Identify which cell holds the provided text, then report its [x, y] central coordinate. 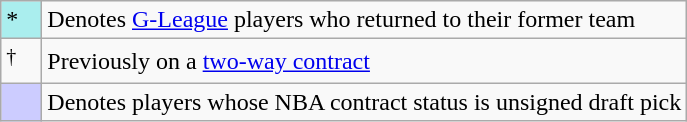
Previously on a two-way contract [364, 62]
Denotes G-League players who returned to their former team [364, 20]
Denotes players whose NBA contract status is unsigned draft pick [364, 102]
† [22, 62]
* [22, 20]
